Scan for the cell matching the given text and deliver its [X, Y] coordinate at center. 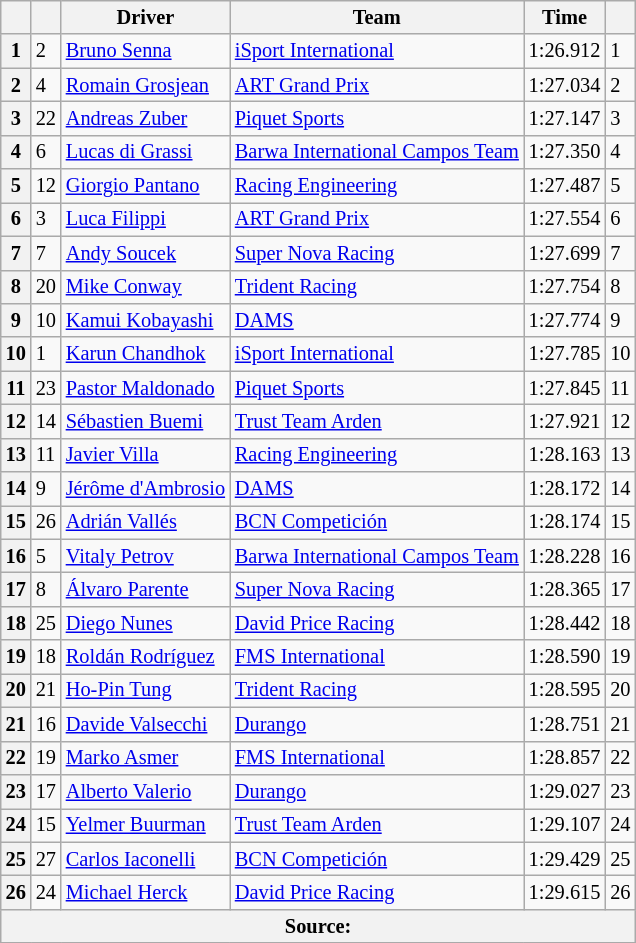
1:28.857 [565, 758]
1:29.615 [565, 892]
1:28.595 [565, 690]
1:27.785 [565, 354]
1:27.034 [565, 85]
1:27.350 [565, 152]
1:28.172 [565, 489]
27 [46, 859]
Romain Grosjean [146, 85]
Driver [146, 17]
1:27.147 [565, 118]
1:27.699 [565, 253]
1:27.554 [565, 219]
1:27.774 [565, 320]
1:28.174 [565, 522]
Time [565, 17]
Marko Asmer [146, 758]
Alberto Valerio [146, 791]
Giorgio Pantano [146, 186]
1:28.365 [565, 589]
1:28.228 [565, 556]
Álvaro Parente [146, 589]
Ho-Pin Tung [146, 690]
Source: [318, 926]
1:28.751 [565, 724]
1:26.912 [565, 51]
Pastor Maldonado [146, 388]
1:28.590 [565, 657]
Sébastien Buemi [146, 421]
Diego Nunes [146, 623]
Carlos Iaconelli [146, 859]
Mike Conway [146, 287]
1:27.845 [565, 388]
1:29.429 [565, 859]
Karun Chandhok [146, 354]
1:27.487 [565, 186]
1:27.921 [565, 421]
1:27.754 [565, 287]
Bruno Senna [146, 51]
Andreas Zuber [146, 118]
1:28.442 [565, 623]
Team [377, 17]
1:29.027 [565, 791]
Jérôme d'Ambrosio [146, 489]
Javier Villa [146, 455]
Michael Herck [146, 892]
Kamui Kobayashi [146, 320]
Andy Soucek [146, 253]
Yelmer Buurman [146, 825]
Adrián Vallés [146, 522]
1:29.107 [565, 825]
Vitaly Petrov [146, 556]
1:28.163 [565, 455]
Luca Filippi [146, 219]
Roldán Rodríguez [146, 657]
Davide Valsecchi [146, 724]
Lucas di Grassi [146, 152]
